Output the [X, Y] coordinate of the center of the cell containing the given text.  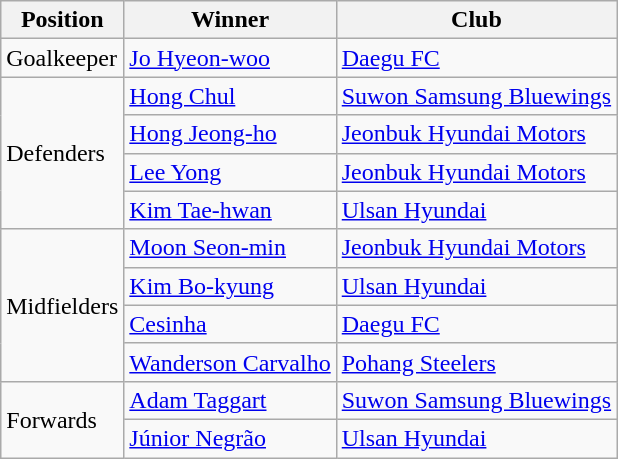
Cesinha [230, 324]
Kim Bo-kyung [230, 286]
Forwards [62, 419]
Hong Chul [230, 96]
Hong Jeong-ho [230, 134]
Moon Seon-min [230, 248]
Defenders [62, 153]
Winner [230, 20]
Goalkeeper [62, 58]
Wanderson Carvalho [230, 362]
Kim Tae-hwan [230, 210]
Adam Taggart [230, 400]
Pohang Steelers [476, 362]
Júnior Negrão [230, 438]
Jo Hyeon-woo [230, 58]
Lee Yong [230, 172]
Club [476, 20]
Midfielders [62, 305]
Position [62, 20]
